Identify which cell holds the provided text, then report its (X, Y) central coordinate. 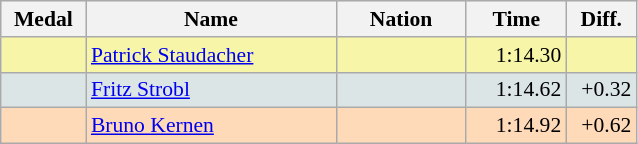
Bruno Kernen (211, 126)
Patrick Staudacher (211, 55)
Diff. (601, 19)
Medal (44, 19)
1:14.30 (516, 55)
Nation (401, 19)
+0.32 (601, 90)
Fritz Strobl (211, 90)
1:14.92 (516, 126)
+0.62 (601, 126)
Time (516, 19)
1:14.62 (516, 90)
Name (211, 19)
